Search for the cell housing the specified text and yield its (x, y) center coordinate. 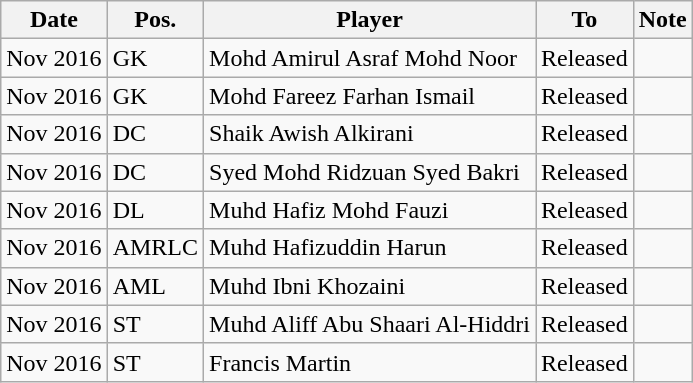
Mohd Fareez Farhan Ismail (370, 96)
To (585, 20)
Pos. (155, 20)
Muhd Hafizuddin Harun (370, 248)
Shaik Awish Alkirani (370, 134)
Date (54, 20)
Note (662, 20)
Muhd Aliff Abu Shaari Al-Hiddri (370, 324)
Francis Martin (370, 362)
Muhd Hafiz Mohd Fauzi (370, 210)
Muhd Ibni Khozaini (370, 286)
Syed Mohd Ridzuan Syed Bakri (370, 172)
AMRLC (155, 248)
AML (155, 286)
Mohd Amirul Asraf Mohd Noor (370, 58)
DL (155, 210)
Player (370, 20)
